Scan for the cell matching the given text and deliver its [x, y] coordinate at center. 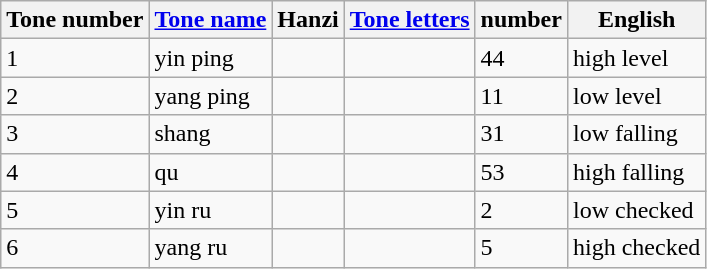
number [521, 20]
shang [210, 134]
yin ping [210, 58]
6 [75, 248]
high falling [636, 172]
53 [521, 172]
44 [521, 58]
4 [75, 172]
high level [636, 58]
low checked [636, 210]
Hanzi [308, 20]
low level [636, 96]
11 [521, 96]
English [636, 20]
yang ru [210, 248]
high checked [636, 248]
3 [75, 134]
yang ping [210, 96]
31 [521, 134]
Tone letters [410, 20]
1 [75, 58]
qu [210, 172]
Tone name [210, 20]
Tone number [75, 20]
low falling [636, 134]
yin ru [210, 210]
